From the cell containing the given text, extract its center point as [X, Y] coordinate. 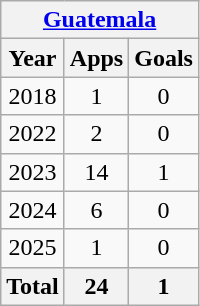
2025 [33, 248]
2022 [33, 134]
Guatemala [100, 20]
2018 [33, 96]
2 [96, 134]
Year [33, 58]
14 [96, 172]
Goals [164, 58]
2024 [33, 210]
2023 [33, 172]
6 [96, 210]
Total [33, 286]
Apps [96, 58]
24 [96, 286]
